Determine the [x, y] coordinate at the center of the cell enclosing the given text.  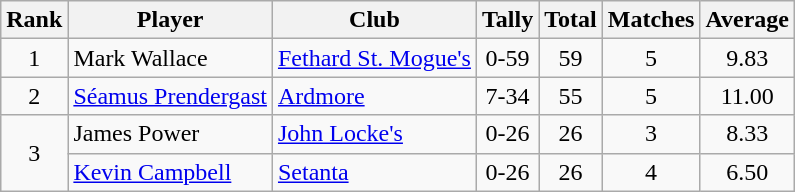
Kevin Campbell [170, 172]
1 [34, 58]
2 [34, 96]
Ardmore [374, 96]
John Locke's [374, 134]
59 [571, 58]
9.83 [748, 58]
11.00 [748, 96]
James Power [170, 134]
Setanta [374, 172]
55 [571, 96]
Matches [651, 20]
0-59 [507, 58]
Club [374, 20]
Séamus Prendergast [170, 96]
4 [651, 172]
7-34 [507, 96]
6.50 [748, 172]
Average [748, 20]
Total [571, 20]
Tally [507, 20]
8.33 [748, 134]
Fethard St. Mogue's [374, 58]
Mark Wallace [170, 58]
Player [170, 20]
Rank [34, 20]
